Determine the (X, Y) coordinate at the center of the cell enclosing the given text.  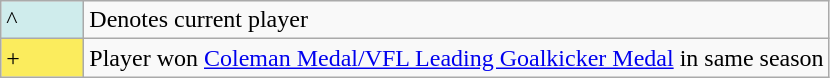
+ (42, 58)
^ (42, 20)
Player won Coleman Medal/VFL Leading Goalkicker Medal in same season (456, 58)
Denotes current player (456, 20)
